Locate the cell with the specified text and output its [X, Y] center coordinate. 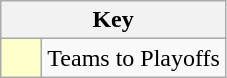
Teams to Playoffs [134, 58]
Key [114, 20]
